Detect which cell encompasses the target text, then output its (X, Y) center coordinate. 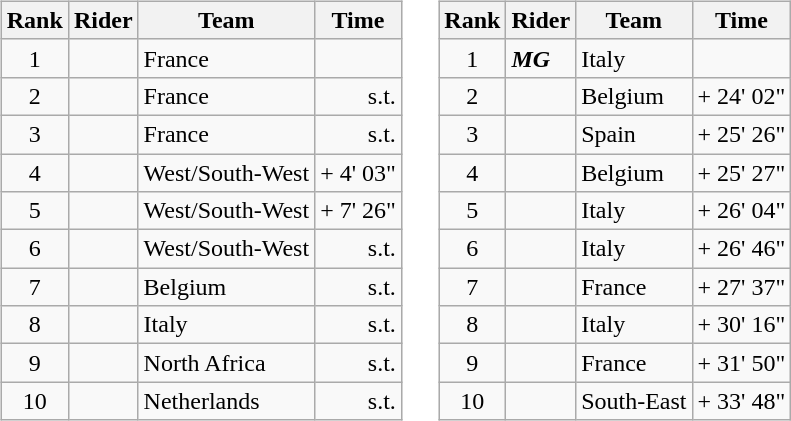
+ 7' 26" (358, 211)
MG (541, 58)
North Africa (226, 363)
+ 33' 48" (742, 401)
Netherlands (226, 401)
+ 26' 46" (742, 249)
+ 25' 26" (742, 134)
South-East (634, 401)
+ 26' 04" (742, 211)
+ 27' 37" (742, 287)
+ 30' 16" (742, 325)
+ 25' 27" (742, 173)
+ 31' 50" (742, 363)
Spain (634, 134)
+ 24' 02" (742, 96)
+ 4' 03" (358, 173)
